Return the (x, y) coordinate for the center point of the cell that contains the specified text.  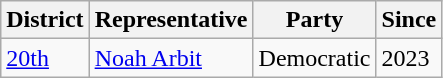
Party (314, 20)
Since (409, 20)
Noah Arbit (171, 58)
Democratic (314, 58)
Representative (171, 20)
District (45, 20)
2023 (409, 58)
20th (45, 58)
